Pinpoint the cell where the given text exists, returning its (x, y) midpoint coordinate. 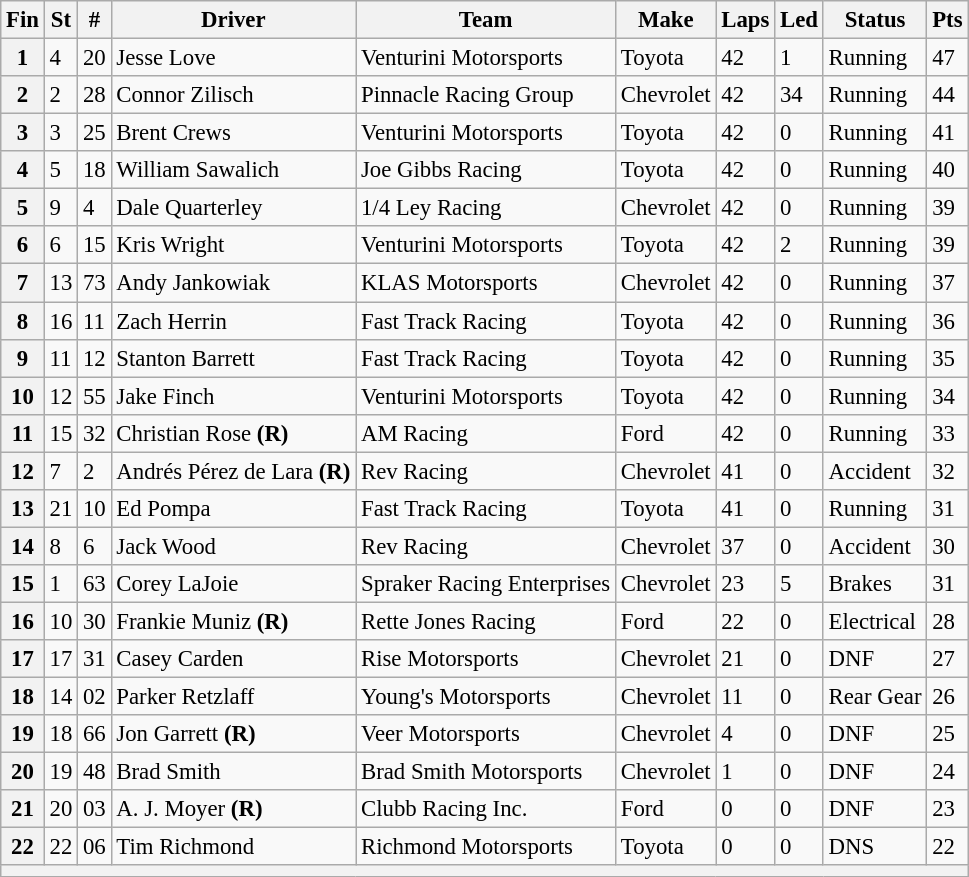
48 (94, 772)
KLAS Motorsports (486, 283)
Corey LaJoie (234, 584)
Stanton Barrett (234, 358)
Brent Crews (234, 133)
02 (94, 697)
73 (94, 283)
Spraker Racing Enterprises (486, 584)
26 (948, 697)
Status (875, 20)
Pts (948, 20)
Rette Jones Racing (486, 621)
Make (666, 20)
Zach Herrin (234, 321)
1/4 Ley Racing (486, 208)
Frankie Muniz (R) (234, 621)
Andrés Pérez de Lara (R) (234, 471)
Casey Carden (234, 659)
44 (948, 95)
Jack Wood (234, 546)
36 (948, 321)
Rear Gear (875, 697)
Andy Jankowiak (234, 283)
Christian Rose (R) (234, 433)
Parker Retzlaff (234, 697)
27 (948, 659)
Veer Motorsports (486, 734)
24 (948, 772)
Brad Smith Motorsports (486, 772)
Brakes (875, 584)
Team (486, 20)
06 (94, 847)
35 (948, 358)
63 (94, 584)
Ed Pompa (234, 509)
DNS (875, 847)
Joe Gibbs Racing (486, 170)
St (60, 20)
Electrical (875, 621)
Richmond Motorsports (486, 847)
AM Racing (486, 433)
William Sawalich (234, 170)
47 (948, 58)
Fin (23, 20)
Brad Smith (234, 772)
Driver (234, 20)
55 (94, 396)
Jon Garrett (R) (234, 734)
Connor Zilisch (234, 95)
33 (948, 433)
Tim Richmond (234, 847)
Jesse Love (234, 58)
Rise Motorsports (486, 659)
Jake Finch (234, 396)
40 (948, 170)
66 (94, 734)
A. J. Moyer (R) (234, 809)
Young's Motorsports (486, 697)
Dale Quarterley (234, 208)
# (94, 20)
03 (94, 809)
Clubb Racing Inc. (486, 809)
Laps (746, 20)
Pinnacle Racing Group (486, 95)
Led (800, 20)
Kris Wright (234, 245)
